From the cell containing the given text, extract its center point as (x, y) coordinate. 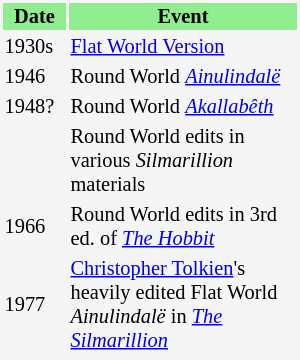
Round World edits in various Silmarillion materials (183, 160)
Round World Ainulindalë (183, 76)
1946 (34, 76)
Flat World Version (183, 46)
Christopher Tolkien's heavily edited Flat World Ainulindalë in The Silmarillion (183, 304)
Round World edits in 3rd ed. of The Hobbit (183, 226)
Round World Akallabêth (183, 106)
1977 (34, 304)
1966 (34, 226)
Date (34, 16)
1930s (34, 46)
1948? (34, 106)
Event (183, 16)
